Return the [x, y] coordinate for the center point of the cell that contains the specified text.  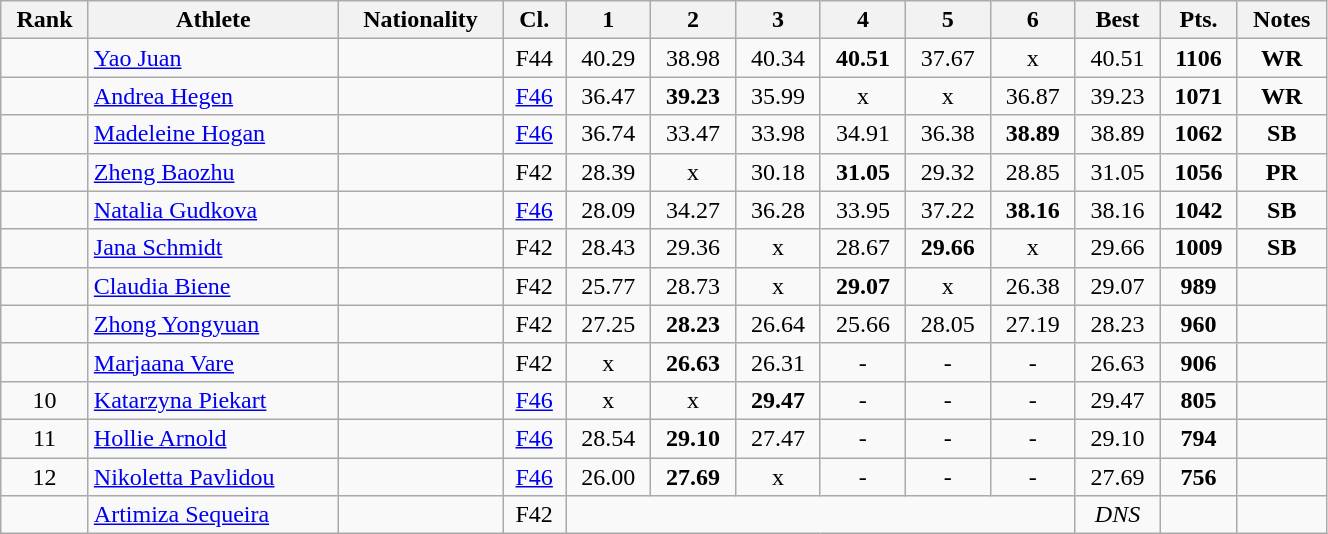
34.27 [694, 210]
2 [694, 20]
Madeleine Hogan [213, 134]
1042 [1198, 210]
DNS [1118, 515]
805 [1198, 400]
Katarzyna Piekart [213, 400]
27.19 [1032, 324]
1009 [1198, 248]
28.09 [608, 210]
27.47 [778, 438]
4 [862, 20]
989 [1198, 286]
25.77 [608, 286]
Artimiza Sequeira [213, 515]
37.22 [948, 210]
794 [1198, 438]
36.47 [608, 96]
Natalia Gudkova [213, 210]
1106 [1198, 58]
Pts. [1198, 20]
Hollie Arnold [213, 438]
40.29 [608, 58]
30.18 [778, 172]
36.74 [608, 134]
38.98 [694, 58]
Best [1118, 20]
37.67 [948, 58]
960 [1198, 324]
28.67 [862, 248]
Nationality [420, 20]
1071 [1198, 96]
26.00 [608, 477]
27.25 [608, 324]
Marjaana Vare [213, 362]
25.66 [862, 324]
33.47 [694, 134]
1056 [1198, 172]
11 [45, 438]
28.05 [948, 324]
Zheng Baozhu [213, 172]
36.28 [778, 210]
F44 [534, 58]
6 [1032, 20]
33.98 [778, 134]
10 [45, 400]
Notes [1282, 20]
906 [1198, 362]
756 [1198, 477]
Zhong Yongyuan [213, 324]
26.31 [778, 362]
Yao Juan [213, 58]
36.87 [1032, 96]
3 [778, 20]
5 [948, 20]
29.36 [694, 248]
1062 [1198, 134]
Nikoletta Pavlidou [213, 477]
33.95 [862, 210]
28.54 [608, 438]
40.34 [778, 58]
Athlete [213, 20]
1 [608, 20]
Jana Schmidt [213, 248]
Rank [45, 20]
28.85 [1032, 172]
36.38 [948, 134]
35.99 [778, 96]
12 [45, 477]
28.73 [694, 286]
34.91 [862, 134]
Cl. [534, 20]
26.64 [778, 324]
28.43 [608, 248]
PR [1282, 172]
29.32 [948, 172]
26.38 [1032, 286]
Andrea Hegen [213, 96]
Claudia Biene [213, 286]
28.39 [608, 172]
